Extract the [x, y] coordinate from the center of the cell holding the provided text.  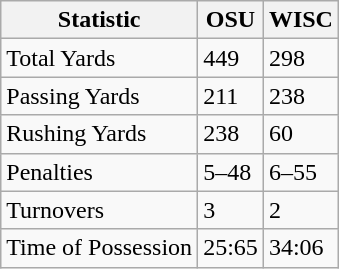
Time of Possession [100, 248]
34:06 [300, 248]
Statistic [100, 20]
449 [231, 58]
Rushing Yards [100, 134]
Total Yards [100, 58]
3 [231, 210]
Passing Yards [100, 96]
OSU [231, 20]
6–55 [300, 172]
298 [300, 58]
60 [300, 134]
2 [300, 210]
Penalties [100, 172]
Turnovers [100, 210]
211 [231, 96]
WISC [300, 20]
5–48 [231, 172]
25:65 [231, 248]
